Capture the cell that displays the provided text and extract its (X, Y) central coordinate. 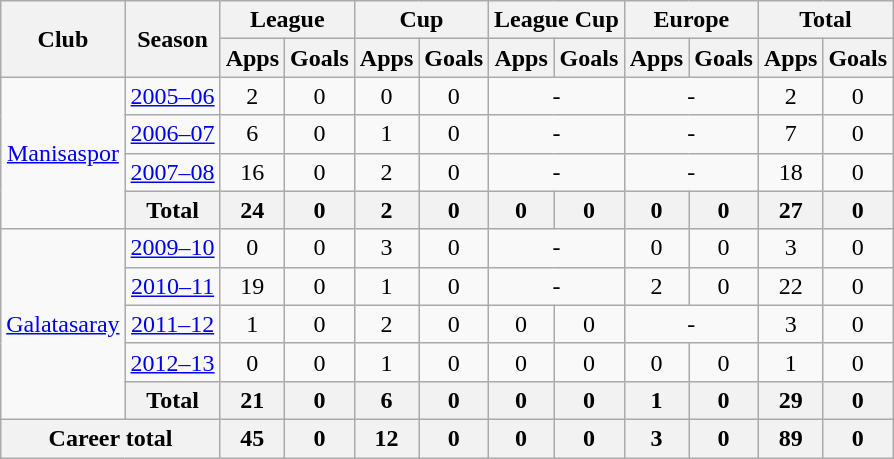
Galatasaray (63, 324)
19 (252, 286)
16 (252, 172)
24 (252, 210)
2007–08 (172, 172)
18 (790, 172)
21 (252, 400)
League (287, 20)
7 (790, 134)
Club (63, 39)
2010–11 (172, 286)
45 (252, 438)
Season (172, 39)
Career total (110, 438)
2012–13 (172, 362)
22 (790, 286)
Manisaspor (63, 153)
2011–12 (172, 324)
27 (790, 210)
Europe (691, 20)
Cup (421, 20)
2006–07 (172, 134)
89 (790, 438)
12 (386, 438)
29 (790, 400)
League Cup (557, 20)
2009–10 (172, 248)
2005–06 (172, 96)
